Search for the cell housing the specified text and yield its [x, y] center coordinate. 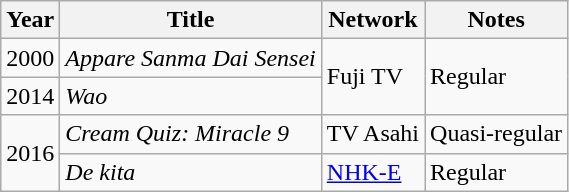
Fuji TV [372, 77]
TV Asahi [372, 134]
Title [190, 20]
Cream Quiz: Miracle 9 [190, 134]
Year [30, 20]
Network [372, 20]
Quasi-regular [496, 134]
Appare Sanma Dai Sensei [190, 58]
Notes [496, 20]
2014 [30, 96]
2000 [30, 58]
De kita [190, 172]
2016 [30, 153]
Wao [190, 96]
NHK-E [372, 172]
